Pinpoint the cell where the given text exists, returning its [X, Y] midpoint coordinate. 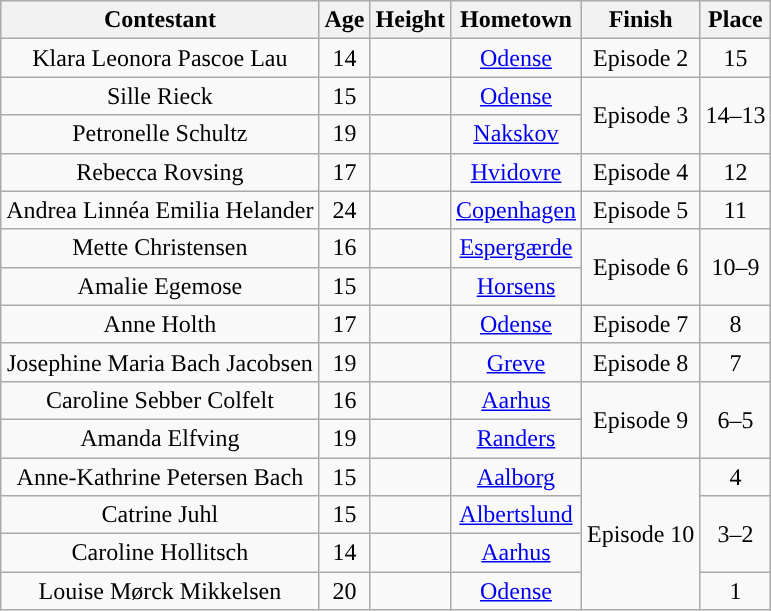
14–13 [736, 115]
Copenhagen [516, 210]
Albertslund [516, 515]
Anne-Kathrine Petersen Bach [160, 477]
10–9 [736, 267]
Caroline Hollitsch [160, 553]
Hometown [516, 20]
Petronelle Schultz [160, 134]
Andrea Linnéa Emilia Helander [160, 210]
Catrine Juhl [160, 515]
Amanda Elfving [160, 438]
Anne Holth [160, 324]
12 [736, 172]
Episode 4 [640, 172]
Sille Rieck [160, 96]
Caroline Sebber Colfelt [160, 400]
Mette Christensen [160, 248]
Klara Leonora Pascoe Lau [160, 58]
Episode 9 [640, 419]
Espergærde [516, 248]
Finish [640, 20]
20 [344, 591]
4 [736, 477]
Episode 2 [640, 58]
Contestant [160, 20]
Nakskov [516, 134]
Episode 5 [640, 210]
Height [410, 20]
24 [344, 210]
6–5 [736, 419]
3–2 [736, 534]
8 [736, 324]
Age [344, 20]
Place [736, 20]
Hvidovre [516, 172]
Episode 6 [640, 267]
Amalie Egemose [160, 286]
Louise Mørck Mikkelsen [160, 591]
Rebecca Rovsing [160, 172]
Episode 3 [640, 115]
7 [736, 362]
11 [736, 210]
Episode 10 [640, 534]
Episode 8 [640, 362]
Josephine Maria Bach Jacobsen [160, 362]
Aalborg [516, 477]
Greve [516, 362]
Randers [516, 438]
1 [736, 591]
Episode 7 [640, 324]
Horsens [516, 286]
